Return [x, y] of the center of cell containing provided text 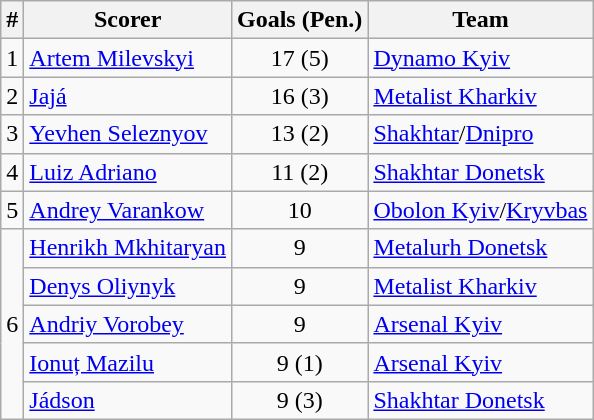
16 (3) [299, 96]
Luiz Adriano [128, 172]
Jádson [128, 400]
3 [12, 134]
10 [299, 210]
6 [12, 324]
Jajá [128, 96]
Artem Milevskyi [128, 58]
Henrikh Mkhitaryan [128, 248]
Andriy Vorobey [128, 324]
9 (3) [299, 400]
# [12, 20]
Obolon Kyiv/Kryvbas [480, 210]
5 [12, 210]
Metalurh Donetsk [480, 248]
9 (1) [299, 362]
1 [12, 58]
Goals (Pen.) [299, 20]
11 (2) [299, 172]
13 (2) [299, 134]
Denys Oliynyk [128, 286]
17 (5) [299, 58]
Dynamo Kyiv [480, 58]
2 [12, 96]
Shakhtar/Dnipro [480, 134]
Yevhen Seleznyov [128, 134]
Ionuț Mazilu [128, 362]
Team [480, 20]
4 [12, 172]
Andrey Varankow [128, 210]
Scorer [128, 20]
